Return (X, Y) of the center of cell containing provided text 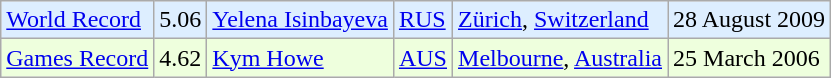
25 March 2006 (750, 58)
AUS (422, 58)
5.06 (180, 20)
Kym Howe (300, 58)
Melbourne, Australia (560, 58)
Zürich, Switzerland (560, 20)
Games Record (78, 58)
World Record (78, 20)
Yelena Isinbayeva (300, 20)
RUS (422, 20)
28 August 2009 (750, 20)
4.62 (180, 58)
